Return (x, y) of the center of cell containing provided text 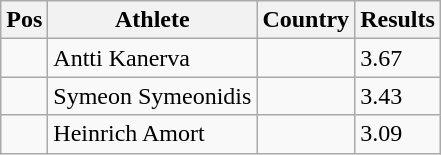
Antti Kanerva (152, 58)
Heinrich Amort (152, 134)
Athlete (152, 20)
3.43 (398, 96)
3.67 (398, 58)
Results (398, 20)
Symeon Symeonidis (152, 96)
3.09 (398, 134)
Country (306, 20)
Pos (24, 20)
